Locate the cell with the specified text and output its (x, y) center coordinate. 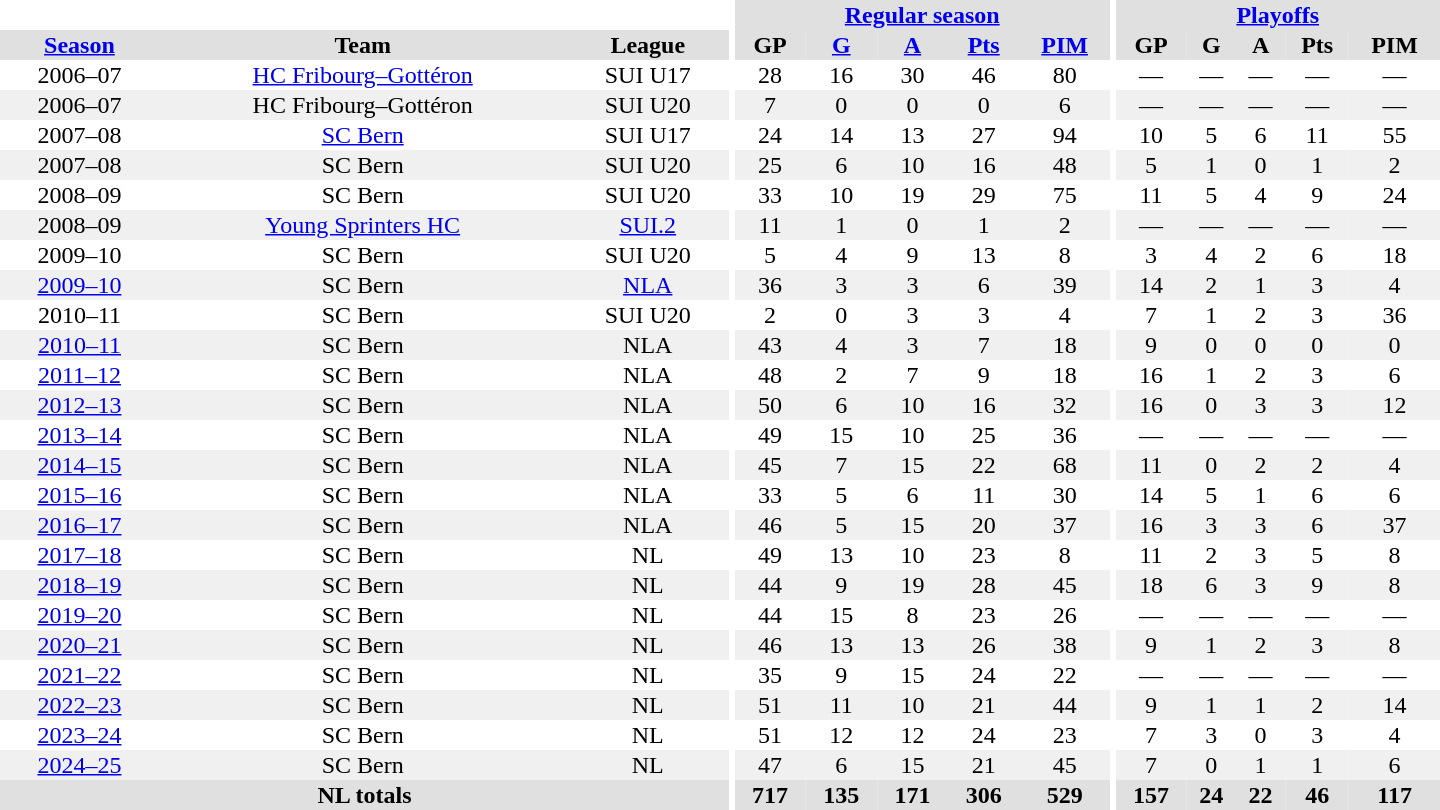
529 (1064, 795)
157 (1150, 795)
35 (770, 675)
League (648, 45)
94 (1064, 135)
2020–21 (80, 645)
2015–16 (80, 495)
2012–13 (80, 405)
135 (842, 795)
171 (912, 795)
2016–17 (80, 525)
Team (363, 45)
50 (770, 405)
306 (984, 795)
117 (1394, 795)
2014–15 (80, 465)
75 (1064, 195)
80 (1064, 75)
Playoffs (1278, 15)
Season (80, 45)
Regular season (922, 15)
29 (984, 195)
68 (1064, 465)
2024–25 (80, 765)
38 (1064, 645)
NL totals (364, 795)
32 (1064, 405)
43 (770, 345)
Young Sprinters HC (363, 225)
2019–20 (80, 615)
2018–19 (80, 585)
2017–18 (80, 555)
27 (984, 135)
20 (984, 525)
55 (1394, 135)
2011–12 (80, 375)
2021–22 (80, 675)
2013–14 (80, 435)
47 (770, 765)
2022–23 (80, 705)
717 (770, 795)
SUI.2 (648, 225)
39 (1064, 285)
2023–24 (80, 735)
